Capture the cell that displays the provided text and extract its [X, Y] central coordinate. 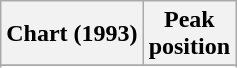
Peakposition [189, 34]
Chart (1993) [72, 34]
